Capture the cell that displays the provided text and extract its [X, Y] central coordinate. 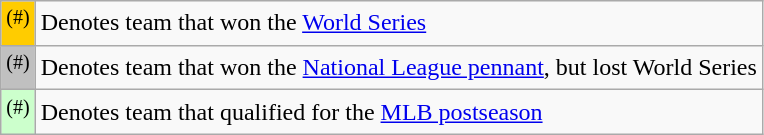
Denotes team that won the World Series [398, 24]
Denotes team that won the National League pennant, but lost World Series [398, 68]
Denotes team that qualified for the MLB postseason [398, 112]
